For the text-containing cell, return its midpoint in (X, Y) coordinate format. 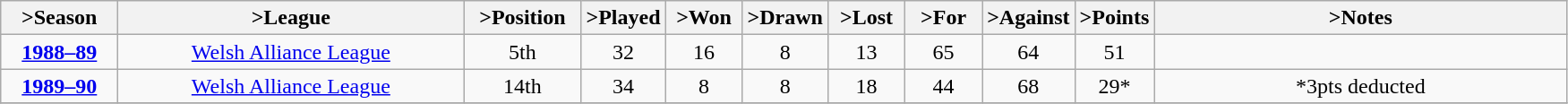
1989–90 (59, 86)
>For (944, 18)
>League (291, 18)
>Season (59, 18)
>Against (1028, 18)
>Position (523, 18)
>Lost (866, 18)
64 (1028, 52)
68 (1028, 86)
>Notes (1361, 18)
>Points (1114, 18)
13 (866, 52)
>Drawn (784, 18)
16 (704, 52)
34 (623, 86)
5th (523, 52)
>Won (704, 18)
14th (523, 86)
44 (944, 86)
32 (623, 52)
65 (944, 52)
29* (1114, 86)
18 (866, 86)
>Played (623, 18)
1988–89 (59, 52)
51 (1114, 52)
*3pts deducted (1361, 86)
